Locate the cell with the specified text and output its [X, Y] center coordinate. 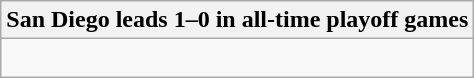
San Diego leads 1–0 in all-time playoff games [238, 20]
